Determine the (x, y) coordinate at the center of the cell enclosing the given text.  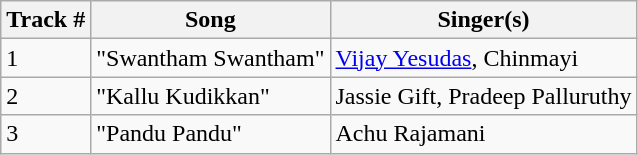
2 (46, 96)
Vijay Yesudas, Chinmayi (484, 58)
"Kallu Kudikkan" (210, 96)
Achu Rajamani (484, 134)
Song (210, 20)
3 (46, 134)
1 (46, 58)
Jassie Gift, Pradeep Palluruthy (484, 96)
Track # (46, 20)
"Pandu Pandu" (210, 134)
Singer(s) (484, 20)
"Swantham Swantham" (210, 58)
